Return the (x, y) coordinate for the center point of the cell that contains the specified text.  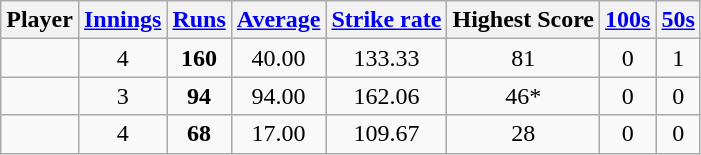
Highest Score (524, 20)
94 (199, 96)
94.00 (278, 96)
160 (199, 58)
133.33 (386, 58)
46* (524, 96)
50s (678, 20)
109.67 (386, 134)
Strike rate (386, 20)
Runs (199, 20)
81 (524, 58)
Innings (122, 20)
Player (40, 20)
3 (122, 96)
17.00 (278, 134)
68 (199, 134)
100s (628, 20)
Average (278, 20)
162.06 (386, 96)
40.00 (278, 58)
1 (678, 58)
28 (524, 134)
